Return the [x, y] coordinate for the center point of the cell that contains the specified text.  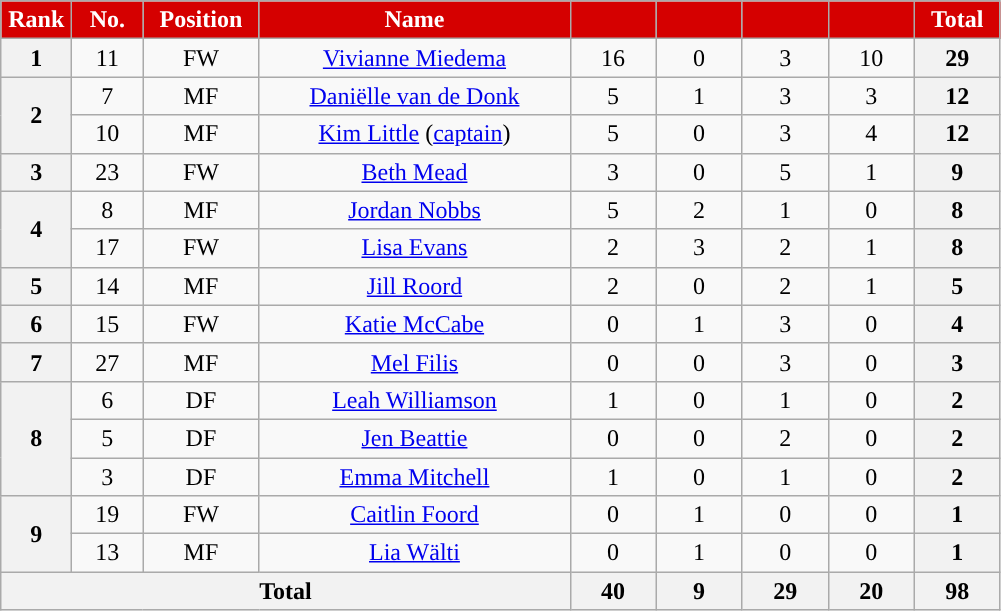
Caitlin Foord [414, 515]
Mel Filis [414, 362]
Jordan Nobbs [414, 210]
Leah Williamson [414, 400]
17 [108, 248]
Rank [36, 20]
11 [108, 58]
23 [108, 172]
14 [108, 286]
Katie McCabe [414, 324]
Jill Roord [414, 286]
13 [108, 553]
40 [613, 591]
Kim Little (captain) [414, 134]
Beth Mead [414, 172]
27 [108, 362]
Lia Wälti [414, 553]
No. [108, 20]
Vivianne Miedema [414, 58]
16 [613, 58]
Emma Mitchell [414, 477]
Jen Beattie [414, 438]
Name [414, 20]
Position [201, 20]
98 [957, 591]
Daniëlle van de Donk [414, 96]
15 [108, 324]
19 [108, 515]
Lisa Evans [414, 248]
20 [871, 591]
